Determine the [x, y] coordinate at the center of the cell enclosing the given text.  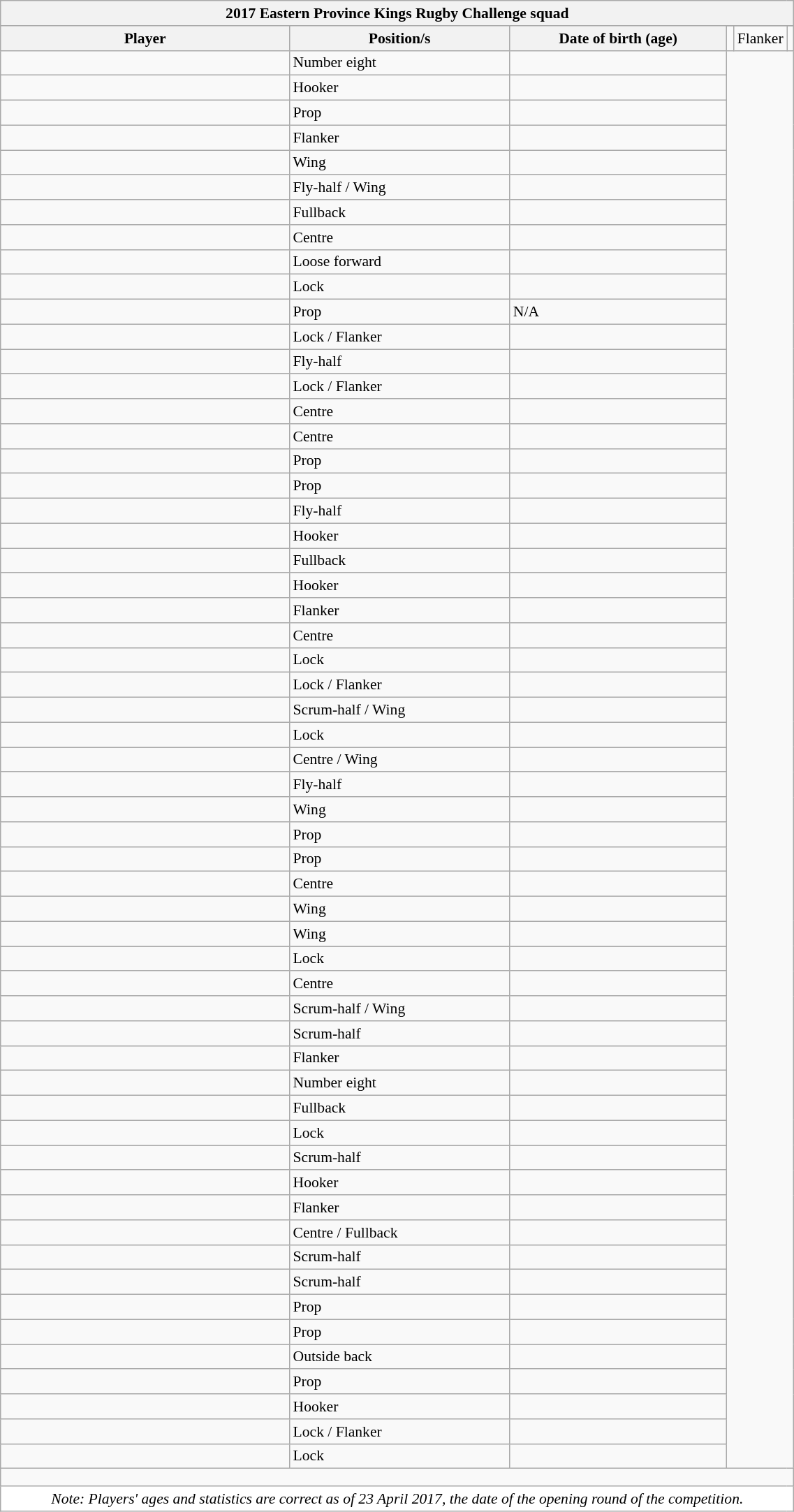
Fly-half / Wing [399, 188]
Note: Players' ages and statistics are correct as of 23 April 2017, the date of the opening round of the competition. [397, 1499]
Loose forward [399, 262]
Player [145, 38]
2017 Eastern Province Kings Rugby Challenge squad [397, 13]
N/A [619, 312]
Position/s [399, 38]
Centre / Wing [399, 760]
Centre / Fullback [399, 1233]
Outside back [399, 1357]
Date of birth (age) [619, 38]
